Detect which cell encompasses the target text, then output its (X, Y) center coordinate. 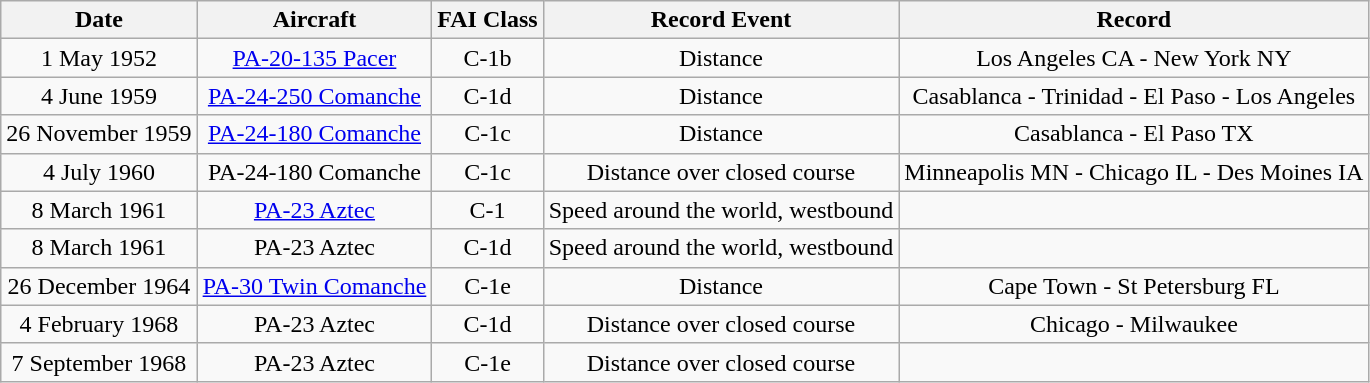
PA-24-250 Comanche (314, 96)
PA-20-135 Pacer (314, 58)
7 September 1968 (99, 362)
Record (1134, 20)
Casablanca - El Paso TX (1134, 134)
Los Angeles CA - New York NY (1134, 58)
FAI Class (488, 20)
4 February 1968 (99, 324)
26 November 1959 (99, 134)
4 June 1959 (99, 96)
Minneapolis MN - Chicago IL - Des Moines IA (1134, 172)
Record Event (721, 20)
26 December 1964 (99, 286)
Casablanca - Trinidad - El Paso - Los Angeles (1134, 96)
1 May 1952 (99, 58)
Chicago - Milwaukee (1134, 324)
C-1b (488, 58)
C-1 (488, 210)
Cape Town - St Petersburg FL (1134, 286)
4 July 1960 (99, 172)
Date (99, 20)
PA-30 Twin Comanche (314, 286)
Aircraft (314, 20)
